Pinpoint the cell where the given text exists, returning its [x, y] midpoint coordinate. 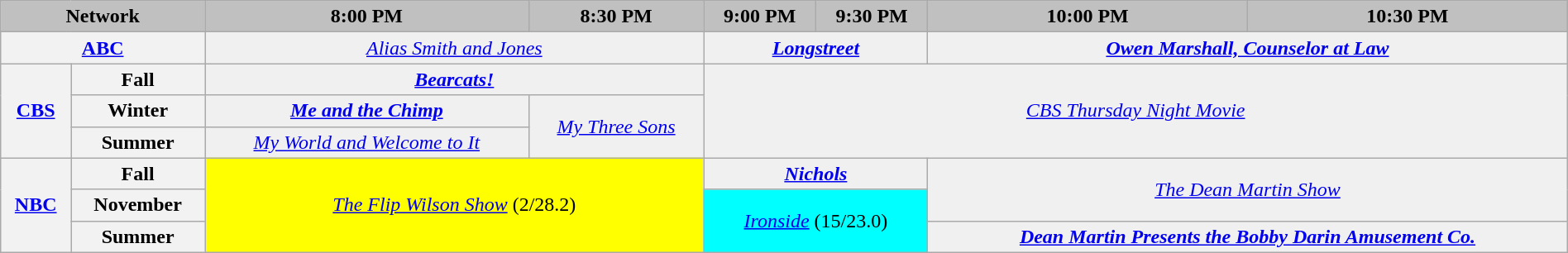
Longstreet [815, 48]
Dean Martin Presents the Bobby Darin Amusement Co. [1248, 236]
Network [103, 17]
8:00 PM [367, 17]
My World and Welcome to It [367, 142]
CBS [36, 111]
November [138, 205]
CBS Thursday Night Movie [1135, 111]
Bearcats! [455, 79]
8:30 PM [616, 17]
Alias Smith and Jones [455, 48]
Me and the Chimp [367, 111]
Nichols [815, 174]
10:00 PM [1088, 17]
Owen Marshall, Counselor at Law [1248, 48]
Winter [138, 111]
NBC [36, 205]
My Three Sons [616, 126]
The Dean Martin Show [1248, 189]
ABC [103, 48]
Ironside (15/23.0) [815, 221]
The Flip Wilson Show (2/28.2) [455, 205]
9:00 PM [759, 17]
10:30 PM [1408, 17]
9:30 PM [872, 17]
